Locate the cell with the specified text and output its [X, Y] center coordinate. 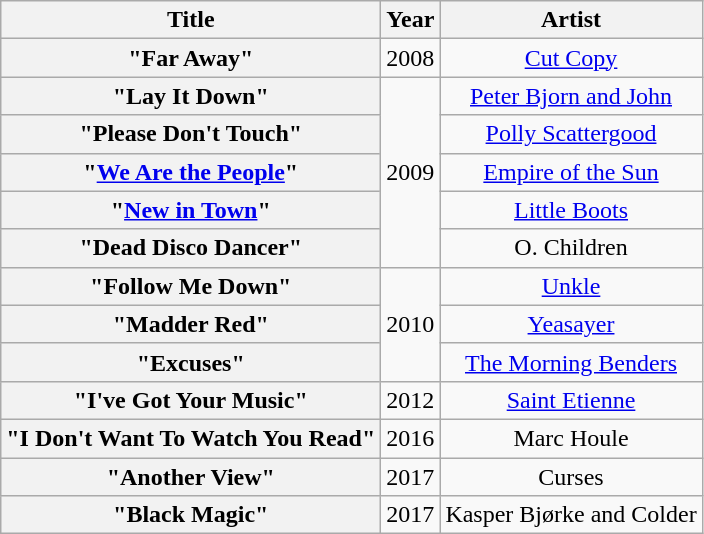
Yeasayer [571, 324]
"Black Magic" [191, 515]
"Madder Red" [191, 324]
Curses [571, 477]
Peter Bjorn and John [571, 96]
"I've Got Your Music" [191, 400]
Empire of the Sun [571, 172]
Marc Houle [571, 438]
Kasper Bjørke and Colder [571, 515]
Artist [571, 20]
2009 [410, 172]
Title [191, 20]
2012 [410, 400]
"Please Don't Touch" [191, 134]
"Follow Me Down" [191, 286]
"New in Town" [191, 210]
The Morning Benders [571, 362]
Cut Copy [571, 58]
O. Children [571, 248]
2008 [410, 58]
Saint Etienne [571, 400]
"Dead Disco Dancer" [191, 248]
"We Are the People" [191, 172]
Little Boots [571, 210]
"Far Away" [191, 58]
Polly Scattergood [571, 134]
Unkle [571, 286]
"I Don't Want To Watch You Read" [191, 438]
"Excuses" [191, 362]
"Lay It Down" [191, 96]
2010 [410, 324]
"Another View" [191, 477]
Year [410, 20]
2016 [410, 438]
